From the cell containing the given text, extract its center point as (X, Y) coordinate. 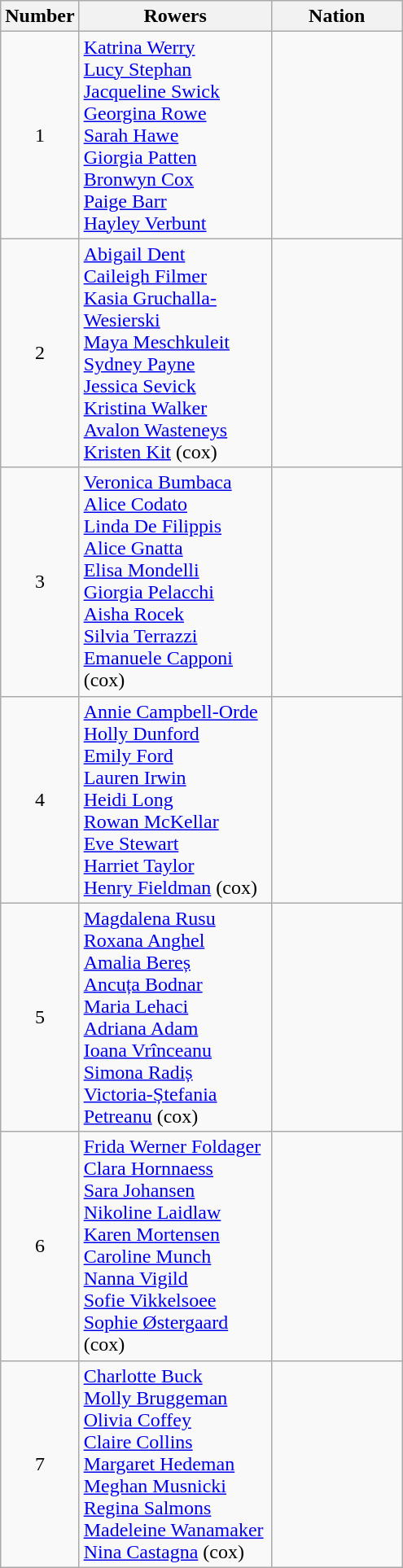
1 (40, 135)
Katrina WerryLucy StephanJacqueline SwickGeorgina RoweSarah HaweGiorgia PattenBronwyn CoxPaige BarrHayley Verbunt (175, 135)
5 (40, 1018)
7 (40, 1464)
Charlotte BuckMolly BruggemanOlivia CoffeyClaire CollinsMargaret HedemanMeghan MusnickiRegina SalmonsMadeleine WanamakerNina Castagna (cox) (175, 1464)
Annie Campbell-OrdeHolly DunfordEmily FordLauren IrwinHeidi LongRowan McKellarEve StewartHarriet TaylorHenry Fieldman (cox) (175, 799)
3 (40, 581)
Nation (337, 16)
6 (40, 1246)
Number (40, 16)
4 (40, 799)
Rowers (175, 16)
Frida Werner FoldagerClara HornnaessSara JohansenNikoline LaidlawKaren MortensenCaroline MunchNanna VigildSofie VikkelsoeeSophie Østergaard (cox) (175, 1246)
Veronica BumbacaAlice CodatoLinda De FilippisAlice GnattaElisa MondelliGiorgia PelacchiAisha RocekSilvia TerrazziEmanuele Capponi (cox) (175, 581)
Abigail DentCaileigh FilmerKasia Gruchalla-WesierskiMaya MeschkuleitSydney PayneJessica SevickKristina WalkerAvalon WasteneysKristen Kit (cox) (175, 353)
Magdalena RusuRoxana AnghelAmalia BereșAncuța BodnarMaria LehaciAdriana AdamIoana VrînceanuSimona RadișVictoria-Ștefania Petreanu (cox) (175, 1018)
2 (40, 353)
